Scan for the cell matching the given text and deliver its (x, y) coordinate at center. 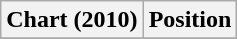
Chart (2010) (72, 20)
Position (190, 20)
